From the cell containing the given text, extract its center point as (x, y) coordinate. 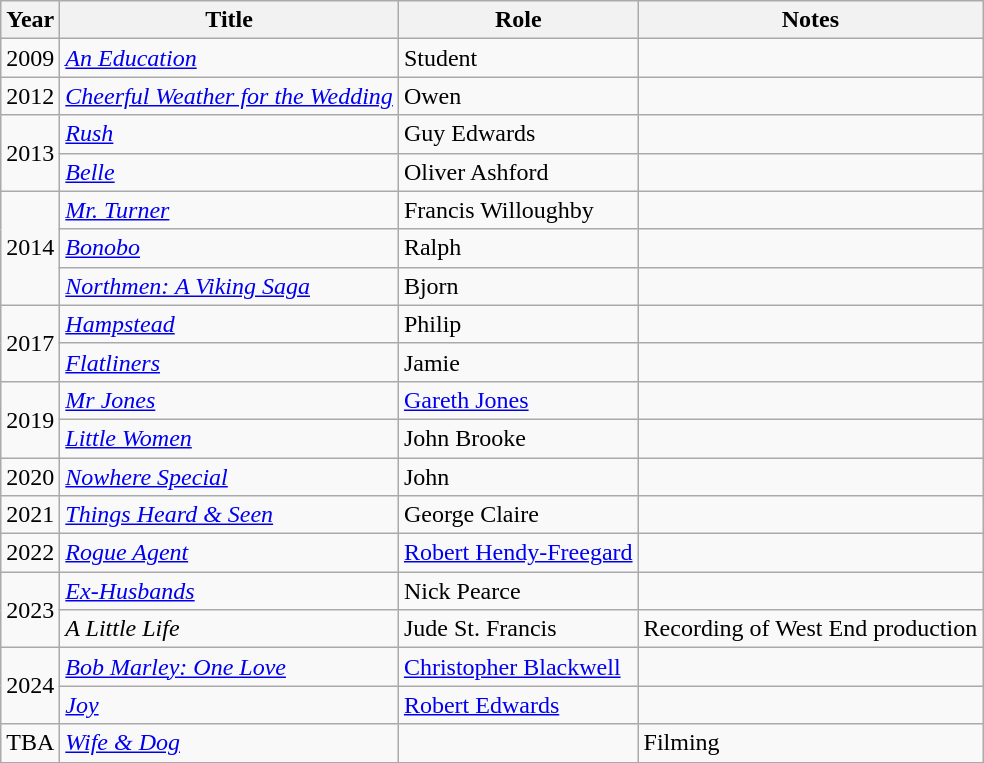
Student (518, 58)
Ralph (518, 248)
Owen (518, 96)
Nowhere Special (230, 477)
TBA (30, 743)
Bjorn (518, 286)
Bonobo (230, 248)
Guy Edwards (518, 134)
George Claire (518, 515)
2019 (30, 419)
Joy (230, 705)
Mr Jones (230, 400)
Oliver Ashford (518, 172)
Belle (230, 172)
John (518, 477)
2014 (30, 248)
A Little Life (230, 629)
2013 (30, 153)
Northmen: A Viking Saga (230, 286)
Jamie (518, 362)
Gareth Jones (518, 400)
2022 (30, 553)
Filming (810, 743)
Christopher Blackwell (518, 667)
Wife & Dog (230, 743)
2020 (30, 477)
Role (518, 20)
Philip (518, 324)
2009 (30, 58)
Things Heard & Seen (230, 515)
2024 (30, 686)
Little Women (230, 438)
Jude St. Francis (518, 629)
Rogue Agent (230, 553)
Nick Pearce (518, 591)
Robert Hendy-Freegard (518, 553)
Francis Willoughby (518, 210)
Rush (230, 134)
Notes (810, 20)
Ex-Husbands (230, 591)
2017 (30, 343)
Hampstead (230, 324)
Cheerful Weather for the Wedding (230, 96)
Flatliners (230, 362)
2021 (30, 515)
Title (230, 20)
2023 (30, 610)
Robert Edwards (518, 705)
Year (30, 20)
Bob Marley: One Love (230, 667)
John Brooke (518, 438)
Mr. Turner (230, 210)
Recording of West End production (810, 629)
An Education (230, 58)
2012 (30, 96)
